Capture the cell that displays the provided text and extract its (x, y) central coordinate. 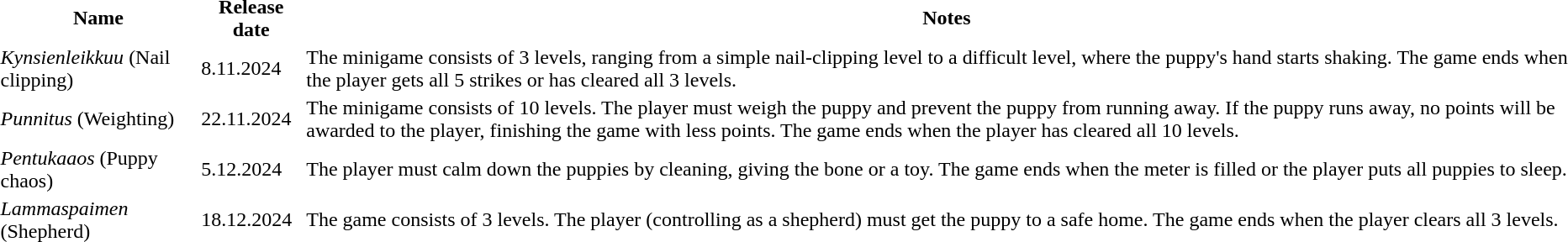
8.11.2024 (251, 69)
22.11.2024 (251, 119)
5.12.2024 (251, 170)
